Detect which cell encompasses the target text, then output its [X, Y] center coordinate. 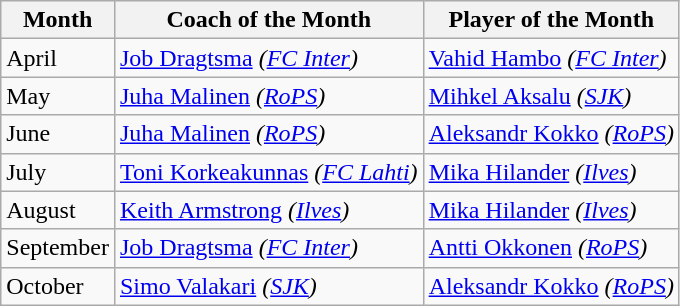
Toni Korkeakunnas (FC Lahti) [268, 172]
Coach of the Month [268, 20]
October [58, 286]
Simo Valakari (SJK) [268, 286]
August [58, 210]
June [58, 134]
Player of the Month [551, 20]
Mihkel Aksalu (SJK) [551, 96]
Month [58, 20]
May [58, 96]
Vahid Hambo (FC Inter) [551, 58]
Keith Armstrong (Ilves) [268, 210]
Antti Okkonen (RoPS) [551, 248]
September [58, 248]
July [58, 172]
April [58, 58]
